Detect which cell encompasses the target text, then output its (x, y) center coordinate. 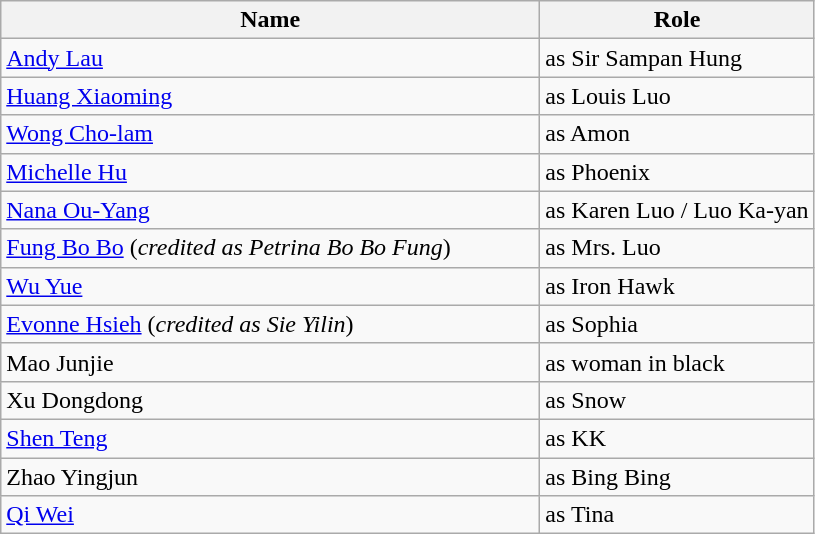
Name (270, 20)
as Amon (677, 134)
as Tina (677, 515)
Huang Xiaoming (270, 96)
Zhao Yingjun (270, 477)
Andy Lau (270, 58)
Shen Teng (270, 438)
Wu Yue (270, 286)
as Sir Sampan Hung (677, 58)
as KK (677, 438)
as Bing Bing (677, 477)
Fung Bo Bo (credited as Petrina Bo Bo Fung) (270, 248)
as Sophia (677, 324)
as Louis Luo (677, 96)
as woman in black (677, 362)
as Mrs. Luo (677, 248)
as Iron Hawk (677, 286)
as Karen Luo / Luo Ka-yan (677, 210)
Michelle Hu (270, 172)
Nana Ou-Yang (270, 210)
Qi Wei (270, 515)
Xu Dongdong (270, 400)
Wong Cho-lam (270, 134)
Mao Junjie (270, 362)
Evonne Hsieh (credited as Sie Yilin) (270, 324)
Role (677, 20)
as Snow (677, 400)
as Phoenix (677, 172)
